Find where the given text appears and provide that cell's center as [X, Y] coordinate. 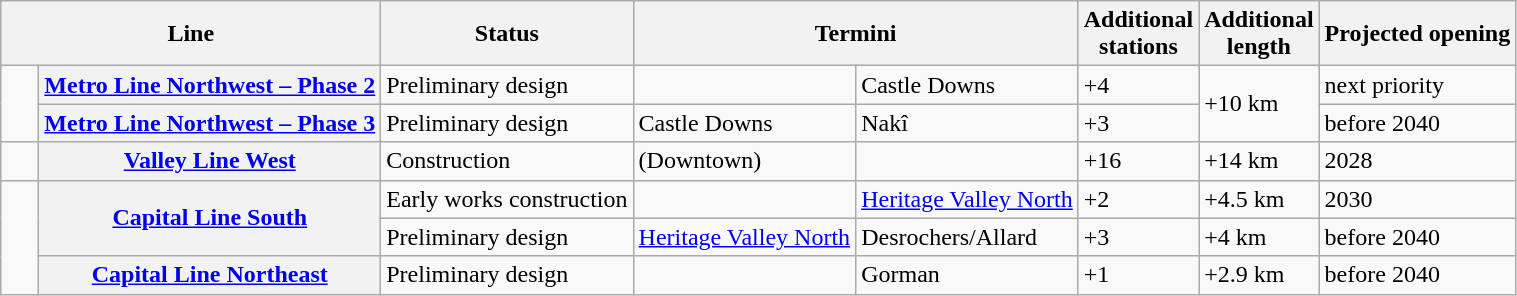
+2 [1138, 199]
Additionallength [1259, 34]
+4.5 km [1259, 199]
Line [191, 34]
+4 [1138, 85]
+2.9 km [1259, 275]
2028 [1418, 161]
+14 km [1259, 161]
Status [507, 34]
+10 km [1259, 104]
next priority [1418, 85]
+1 [1138, 275]
Metro Line Northwest – Phase 2 [210, 85]
Construction [507, 161]
Desrochers/Allard [968, 237]
Metro Line Northwest – Phase 3 [210, 123]
Nakî [968, 123]
Termini [856, 34]
Capital Line South [210, 218]
Additionalstations [1138, 34]
Capital Line Northeast [210, 275]
Valley Line West [210, 161]
+16 [1138, 161]
Projected opening [1418, 34]
(Downtown) [744, 161]
+4 km [1259, 237]
Early works construction [507, 199]
Gorman [968, 275]
2030 [1418, 199]
